Provide the (x, y) coordinate of the cell's center where the given text is located.  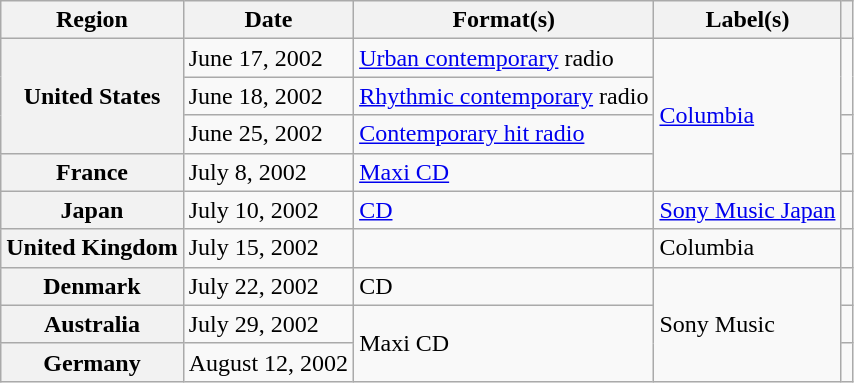
Format(s) (504, 20)
Region (92, 20)
Date (268, 20)
Denmark (92, 286)
July 22, 2002 (268, 286)
June 17, 2002 (268, 58)
July 10, 2002 (268, 210)
June 25, 2002 (268, 134)
Label(s) (748, 20)
France (92, 172)
Sony Music (748, 324)
Germany (92, 362)
United States (92, 96)
July 8, 2002 (268, 172)
August 12, 2002 (268, 362)
Contemporary hit radio (504, 134)
Japan (92, 210)
June 18, 2002 (268, 96)
Australia (92, 324)
July 29, 2002 (268, 324)
United Kingdom (92, 248)
Rhythmic contemporary radio (504, 96)
Sony Music Japan (748, 210)
July 15, 2002 (268, 248)
Urban contemporary radio (504, 58)
